From the cell containing the given text, extract its center point as (x, y) coordinate. 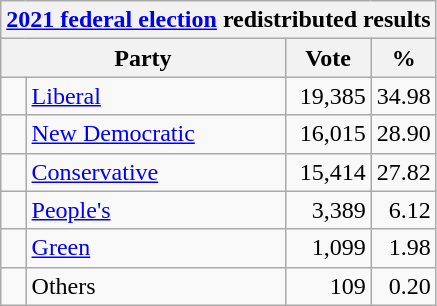
People's (156, 210)
28.90 (404, 134)
Liberal (156, 96)
19,385 (328, 96)
Vote (328, 58)
Party (143, 58)
27.82 (404, 172)
6.12 (404, 210)
16,015 (328, 134)
2021 federal election redistributed results (218, 20)
0.20 (404, 286)
1,099 (328, 248)
34.98 (404, 96)
Others (156, 286)
% (404, 58)
Green (156, 248)
1.98 (404, 248)
Conservative (156, 172)
109 (328, 286)
3,389 (328, 210)
15,414 (328, 172)
New Democratic (156, 134)
